Provide the (x, y) coordinate of the cell's center where the given text is located.  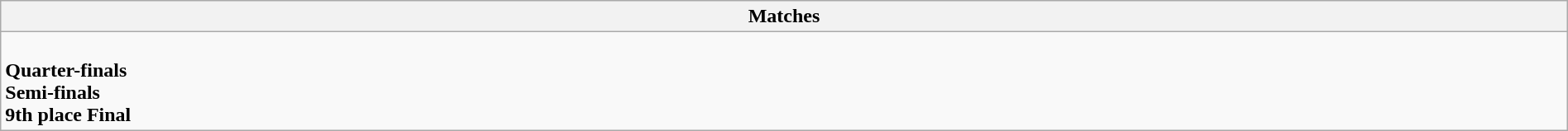
Quarter-finals Semi-finals 9th place Final (784, 81)
Matches (784, 16)
